For the text-containing cell, return its midpoint in (x, y) coordinate format. 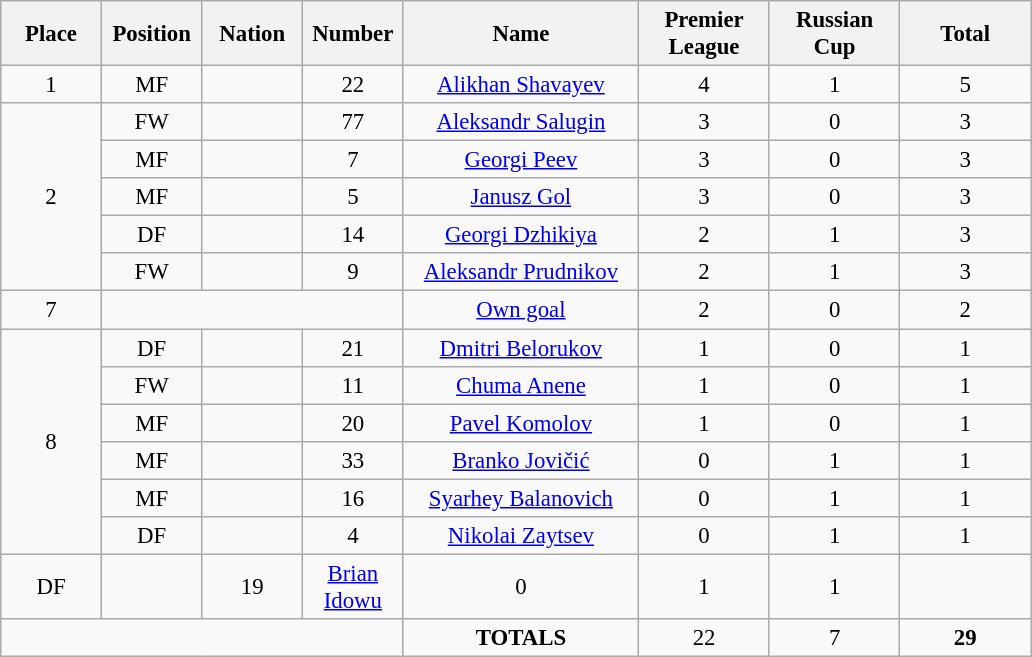
Name (521, 34)
77 (354, 122)
Dmitri Belorukov (521, 348)
Branko Jovičić (521, 460)
9 (354, 273)
Georgi Dzhikiya (521, 235)
21 (354, 348)
14 (354, 235)
Total (966, 34)
Own goal (521, 310)
Russian Cup (834, 34)
Chuma Anene (521, 385)
20 (354, 423)
Number (354, 34)
TOTALS (521, 638)
16 (354, 498)
Pavel Komolov (521, 423)
Nikolai Zaytsev (521, 536)
Position (152, 34)
Georgi Peev (521, 160)
Janusz Gol (521, 197)
Syarhey Balanovich (521, 498)
Alikhan Shavayev (521, 85)
Premier League (704, 34)
Aleksandr Salugin (521, 122)
19 (252, 586)
33 (354, 460)
11 (354, 385)
8 (52, 442)
29 (966, 638)
Place (52, 34)
Nation (252, 34)
Aleksandr Prudnikov (521, 273)
Brian Idowu (354, 586)
